Detect which cell encompasses the target text, then output its [x, y] center coordinate. 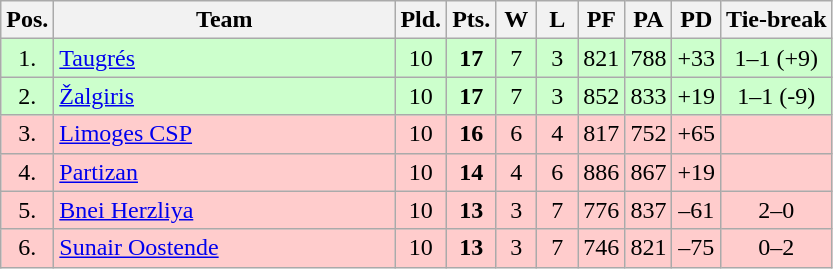
PD [696, 20]
Pld. [421, 20]
L [558, 20]
1–1 (-9) [777, 96]
852 [602, 96]
867 [648, 172]
886 [602, 172]
Bnei Herzliya [224, 210]
746 [602, 248]
817 [602, 134]
1. [28, 58]
1–1 (+9) [777, 58]
Taugrés [224, 58]
W [516, 20]
–61 [696, 210]
5. [28, 210]
PA [648, 20]
833 [648, 96]
16 [472, 134]
+65 [696, 134]
14 [472, 172]
776 [602, 210]
2–0 [777, 210]
Team [224, 20]
PF [602, 20]
Tie-break [777, 20]
2. [28, 96]
6. [28, 248]
0–2 [777, 248]
Limoges CSP [224, 134]
Žalgiris [224, 96]
837 [648, 210]
Pos. [28, 20]
3. [28, 134]
Pts. [472, 20]
–75 [696, 248]
752 [648, 134]
Sunair Oostende [224, 248]
+33 [696, 58]
788 [648, 58]
4. [28, 172]
Partizan [224, 172]
